Determine the [x, y] coordinate at the center of the cell enclosing the given text.  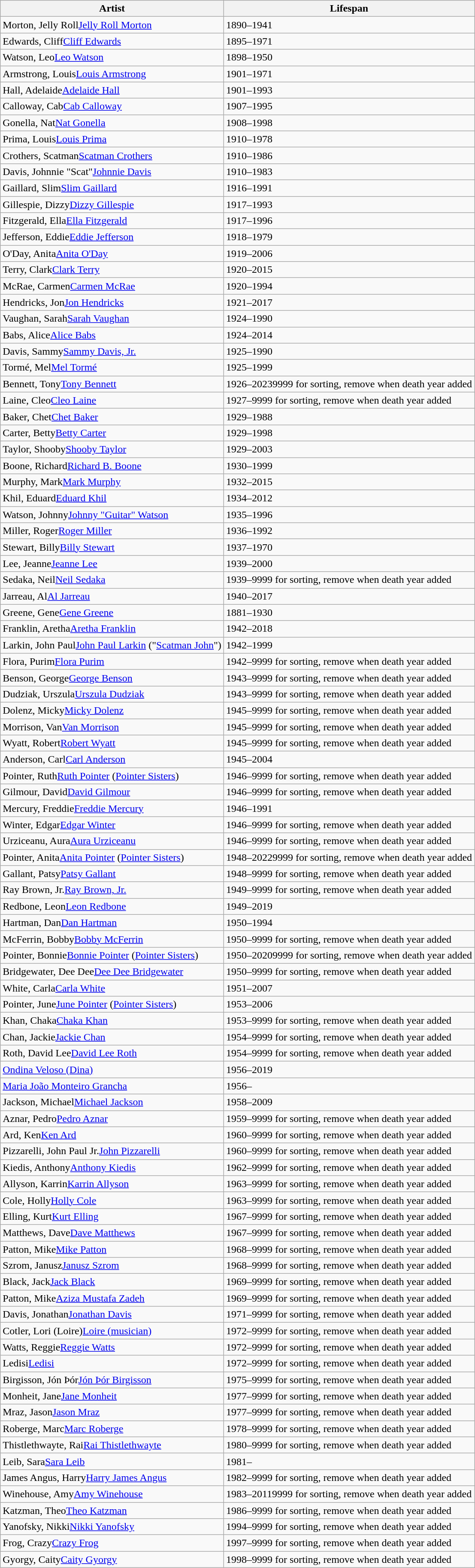
LedisiLedisi [112, 1363]
Frog, CrazyCrazy Frog [112, 1543]
1983–20119999 for sorting, remove when death year added [349, 1494]
1945–2004 [349, 760]
Pizzarelli, John Paul Jr.John Pizzarelli [112, 1151]
Murphy, MarkMark Murphy [112, 482]
Terry, ClarkClark Terry [112, 270]
Jackson, MichaelMichael Jackson [112, 1102]
1953–9999 for sorting, remove when death year added [349, 1021]
1910–1986 [349, 155]
Davis, Johnnie "Scat"Johnnie Davis [112, 172]
Leib, SaraSara Leib [112, 1461]
1917–1993 [349, 205]
1901–1993 [349, 90]
Morrison, VanVan Morrison [112, 727]
1971–9999 for sorting, remove when death year added [349, 1315]
Yanofsky, NikkiNikki Yanofsky [112, 1527]
1895–1971 [349, 41]
Aznar, PedroPedro Aznar [112, 1119]
1920–1994 [349, 286]
1948–20229999 for sorting, remove when death year added [349, 857]
Gallant, PatsyPatsy Gallant [112, 874]
1986–9999 for sorting, remove when death year added [349, 1510]
Morton, Jelly RollJelly Roll Morton [112, 25]
1953–2006 [349, 1004]
1949–2019 [349, 906]
1946–1991 [349, 808]
1949–9999 for sorting, remove when death year added [349, 890]
1962–9999 for sorting, remove when death year added [349, 1167]
1910–1983 [349, 172]
Gaillard, SlimSlim Gaillard [112, 188]
Kiedis, AnthonyAnthony Kiedis [112, 1167]
Wyatt, RobertRobert Wyatt [112, 743]
Elling, KurtKurt Elling [112, 1216]
Ard, KenKen Ard [112, 1135]
Watts, ReggieReggie Watts [112, 1347]
1925–1999 [349, 368]
1918–1979 [349, 237]
1919–2006 [349, 253]
1929–1998 [349, 433]
1934–2012 [349, 498]
Stewart, BillyBilly Stewart [112, 547]
Mraz, JasonJason Mraz [112, 1412]
Matthews, DaveDave Matthews [112, 1233]
Taylor, ShoobyShooby Taylor [112, 449]
1920–2015 [349, 270]
Patton, MikeMike Patton [112, 1249]
Pointer, JuneJune Pointer (Pointer Sisters) [112, 1004]
Winter, EdgarEdgar Winter [112, 825]
Bennett, TonyTony Bennett [112, 384]
Hartman, DanDan Hartman [112, 923]
Sedaka, NeilNeil Sedaka [112, 580]
1940–2017 [349, 596]
Monheit, JaneJane Monheit [112, 1396]
Boone, RichardRichard B. Boone [112, 465]
1929–1988 [349, 416]
Larkin, John PaulJohn Paul Larkin ("Scatman John") [112, 645]
Redbone, LeonLeon Redbone [112, 906]
Maria João Monteiro Grancha [112, 1086]
1890–1941 [349, 25]
1907–1995 [349, 106]
Armstrong, LouisLouis Armstrong [112, 74]
1958–2009 [349, 1102]
1930–1999 [349, 465]
Dudziak, UrszulaUrszula Dudziak [112, 694]
Jefferson, EddieEddie Jefferson [112, 237]
Szrom, JanuszJanusz Szrom [112, 1266]
1898–1950 [349, 57]
Hendricks, JonJon Hendricks [112, 302]
Tormé, MelMel Tormé [112, 368]
Roberge, MarcMarc Roberge [112, 1429]
1932–2015 [349, 482]
Jarreau, AlAl Jarreau [112, 596]
1937–1970 [349, 547]
Cotler, Lori (Loire)Loire (musician) [112, 1331]
McFerrin, BobbyBobby McFerrin [112, 939]
Mercury, FreddieFreddie Mercury [112, 808]
Lifespan [349, 9]
Winehouse, AmyAmy Winehouse [112, 1494]
1917–1996 [349, 221]
Katzman, TheoTheo Katzman [112, 1510]
1998–9999 for sorting, remove when death year added [349, 1559]
Roth, David LeeDavid Lee Roth [112, 1053]
Patton, MikeAziza Mustafa Zadeh [112, 1298]
McRae, CarmenCarmen McRae [112, 286]
1980–9999 for sorting, remove when death year added [349, 1445]
1997–9999 for sorting, remove when death year added [349, 1543]
Baker, ChetChet Baker [112, 416]
Gonella, NatNat Gonella [112, 123]
Gillespie, DizzyDizzy Gillespie [112, 205]
Hall, AdelaideAdelaide Hall [112, 90]
1908–1998 [349, 123]
Ondina Veloso (Dina) [112, 1070]
1942–2018 [349, 629]
Khil, EduardEduard Khil [112, 498]
1942–9999 for sorting, remove when death year added [349, 661]
Watson, LeoLeo Watson [112, 57]
1921–2017 [349, 302]
1916–1991 [349, 188]
White, CarlaCarla White [112, 988]
1950–1994 [349, 923]
1978–9999 for sorting, remove when death year added [349, 1429]
1936–1992 [349, 531]
Laine, CleoCleo Laine [112, 400]
Miller, RogerRoger Miller [112, 531]
1924–2014 [349, 335]
Khan, ChakaChaka Khan [112, 1021]
Babs, AliceAlice Babs [112, 335]
Flora, PurimFlora Purim [112, 661]
Gilmour, DavidDavid Gilmour [112, 792]
Pointer, AnitaAnita Pointer (Pointer Sisters) [112, 857]
Black, JackJack Black [112, 1282]
1994–9999 for sorting, remove when death year added [349, 1527]
1927–9999 for sorting, remove when death year added [349, 400]
Cole, HollyHolly Cole [112, 1200]
1981– [349, 1461]
Birgisson, Jón ÞórJón Þór Birgisson [112, 1380]
1956–2019 [349, 1070]
1942–1999 [349, 645]
Vaughan, SarahSarah Vaughan [112, 319]
Bridgewater, Dee DeeDee Dee Bridgewater [112, 971]
1982–9999 for sorting, remove when death year added [349, 1478]
1959–9999 for sorting, remove when death year added [349, 1119]
Pointer, RuthRuth Pointer (Pointer Sisters) [112, 776]
Anderson, CarlCarl Anderson [112, 760]
1926–20239999 for sorting, remove when death year added [349, 384]
1935–1996 [349, 515]
Davis, SammySammy Davis, Jr. [112, 351]
Urziceanu, AuraAura Urziceanu [112, 841]
James Angus, HarryHarry James Angus [112, 1478]
Dolenz, MickyMicky Dolenz [112, 710]
1950–20209999 for sorting, remove when death year added [349, 955]
Benson, GeorgeGeorge Benson [112, 678]
1951–2007 [349, 988]
Fitzgerald, EllaElla Fitzgerald [112, 221]
Chan, JackieJackie Chan [112, 1037]
1925–1990 [349, 351]
Edwards, CliffCliff Edwards [112, 41]
Watson, JohnnyJohnny "Guitar" Watson [112, 515]
Thistlethwayte, RaiRai Thistlethwayte [112, 1445]
1975–9999 for sorting, remove when death year added [349, 1380]
1901–1971 [349, 74]
O'Day, AnitaAnita O'Day [112, 253]
1948–9999 for sorting, remove when death year added [349, 874]
1939–2000 [349, 564]
Franklin, ArethaAretha Franklin [112, 629]
1939–9999 for sorting, remove when death year added [349, 580]
Lee, JeanneJeanne Lee [112, 564]
Pointer, BonnieBonnie Pointer (Pointer Sisters) [112, 955]
Artist [112, 9]
1910–1978 [349, 139]
1956– [349, 1086]
Ray Brown, Jr.Ray Brown, Jr. [112, 890]
Allyson, KarrinKarrin Allyson [112, 1184]
Calloway, CabCab Calloway [112, 106]
1924–1990 [349, 319]
Carter, BettyBetty Carter [112, 433]
Crothers, ScatmanScatman Crothers [112, 155]
Greene, GeneGene Greene [112, 612]
Prima, LouisLouis Prima [112, 139]
Davis, JonathanJonathan Davis [112, 1315]
1929–2003 [349, 449]
1881–1930 [349, 612]
Gyorgy, CaityCaity Gyorgy [112, 1559]
